Pinpoint the cell where the given text exists, returning its (x, y) midpoint coordinate. 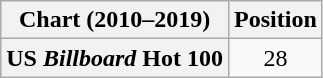
Position (276, 20)
Chart (2010–2019) (115, 20)
28 (276, 58)
US Billboard Hot 100 (115, 58)
